Scan for the cell matching the given text and deliver its (x, y) coordinate at center. 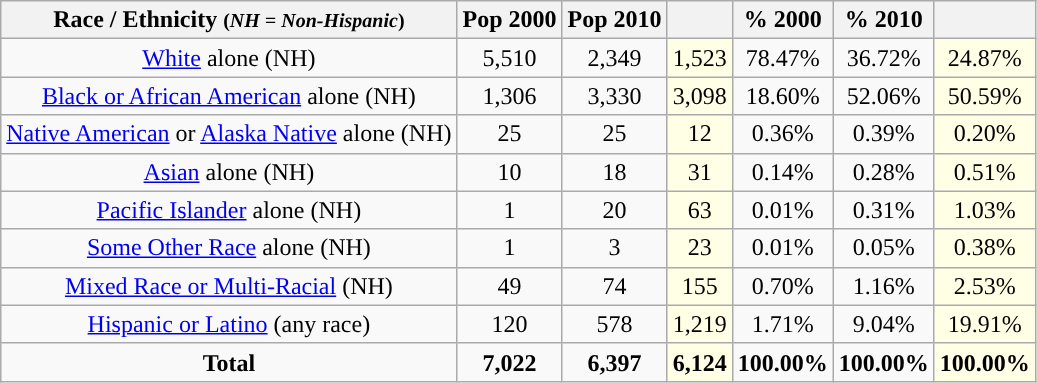
24.87% (984, 58)
Asian alone (NH) (229, 172)
0.31% (884, 210)
155 (700, 286)
0.36% (782, 134)
31 (700, 172)
0.51% (984, 172)
0.38% (984, 248)
1,219 (700, 324)
Some Other Race alone (NH) (229, 248)
0.14% (782, 172)
5,510 (510, 58)
120 (510, 324)
Total (229, 362)
74 (614, 286)
12 (700, 134)
0.28% (884, 172)
63 (700, 210)
18.60% (782, 96)
7,022 (510, 362)
% 2000 (782, 20)
White alone (NH) (229, 58)
9.04% (884, 324)
0.05% (884, 248)
23 (700, 248)
52.06% (884, 96)
Race / Ethnicity (NH = Non-Hispanic) (229, 20)
1.16% (884, 286)
2,349 (614, 58)
578 (614, 324)
Hispanic or Latino (any race) (229, 324)
Pop 2010 (614, 20)
49 (510, 286)
6,124 (700, 362)
20 (614, 210)
0.20% (984, 134)
1,306 (510, 96)
1.03% (984, 210)
Black or African American alone (NH) (229, 96)
% 2010 (884, 20)
3,330 (614, 96)
2.53% (984, 286)
10 (510, 172)
0.70% (782, 286)
36.72% (884, 58)
6,397 (614, 362)
1.71% (782, 324)
3 (614, 248)
Mixed Race or Multi-Racial (NH) (229, 286)
50.59% (984, 96)
3,098 (700, 96)
Native American or Alaska Native alone (NH) (229, 134)
18 (614, 172)
0.39% (884, 134)
Pop 2000 (510, 20)
19.91% (984, 324)
1,523 (700, 58)
Pacific Islander alone (NH) (229, 210)
78.47% (782, 58)
